Locate the cell with the specified text and output its [X, Y] center coordinate. 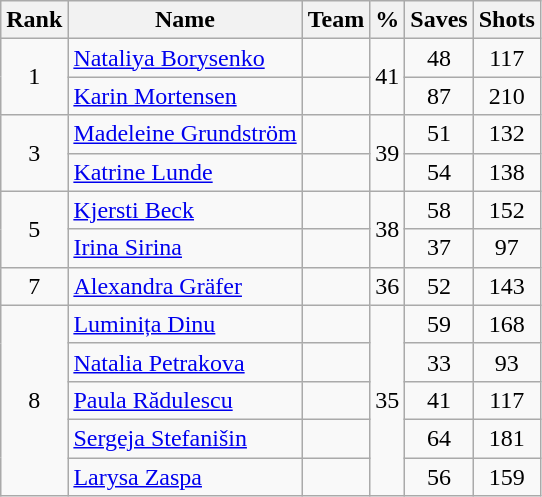
181 [506, 438]
Nataliya Borysenko [185, 58]
138 [506, 172]
54 [439, 172]
Karin Mortensen [185, 96]
7 [34, 286]
1 [34, 77]
59 [439, 324]
38 [388, 229]
56 [439, 477]
210 [506, 96]
51 [439, 134]
Kjersti Beck [185, 210]
152 [506, 210]
52 [439, 286]
37 [439, 248]
35 [388, 400]
93 [506, 362]
5 [34, 229]
143 [506, 286]
168 [506, 324]
% [388, 20]
8 [34, 400]
Saves [439, 20]
87 [439, 96]
58 [439, 210]
Shots [506, 20]
39 [388, 153]
Luminița Dinu [185, 324]
132 [506, 134]
3 [34, 153]
Larysa Zaspa [185, 477]
33 [439, 362]
Alexandra Gräfer [185, 286]
Paula Rădulescu [185, 400]
64 [439, 438]
48 [439, 58]
Natalia Petrakova [185, 362]
Team [336, 20]
36 [388, 286]
Katrine Lunde [185, 172]
Rank [34, 20]
97 [506, 248]
Sergeja Stefanišin [185, 438]
Name [185, 20]
Madeleine Grundström [185, 134]
159 [506, 477]
Irina Sirina [185, 248]
